Provide the (X, Y) coordinate of the cell's center where the given text is located.  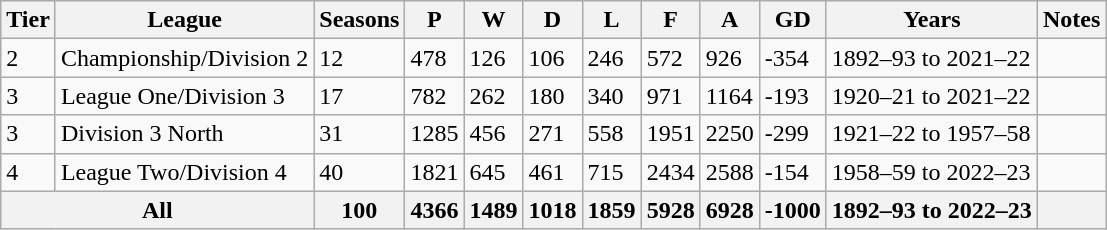
1892–93 to 2021–22 (932, 58)
106 (552, 58)
17 (360, 96)
1489 (494, 210)
L (612, 20)
12 (360, 58)
180 (552, 96)
5928 (670, 210)
4 (28, 172)
Years (932, 20)
-154 (792, 172)
2 (28, 58)
478 (434, 58)
Tier (28, 20)
F (670, 20)
1921–22 to 1957–58 (932, 134)
2250 (730, 134)
926 (730, 58)
League Two/Division 4 (184, 172)
340 (612, 96)
1920–21 to 2021–22 (932, 96)
271 (552, 134)
Seasons (360, 20)
GD (792, 20)
-1000 (792, 210)
1859 (612, 210)
Notes (1071, 20)
League (184, 20)
461 (552, 172)
2588 (730, 172)
A (730, 20)
1164 (730, 96)
40 (360, 172)
P (434, 20)
6928 (730, 210)
1821 (434, 172)
2434 (670, 172)
1285 (434, 134)
D (552, 20)
572 (670, 58)
-193 (792, 96)
1958–59 to 2022–23 (932, 172)
456 (494, 134)
-354 (792, 58)
-299 (792, 134)
1892–93 to 2022–23 (932, 210)
Championship/Division 2 (184, 58)
126 (494, 58)
782 (434, 96)
645 (494, 172)
1018 (552, 210)
558 (612, 134)
262 (494, 96)
715 (612, 172)
4366 (434, 210)
971 (670, 96)
League One/Division 3 (184, 96)
246 (612, 58)
W (494, 20)
1951 (670, 134)
Division 3 North (184, 134)
100 (360, 210)
31 (360, 134)
All (158, 210)
